For the text-containing cell, return its midpoint in [X, Y] coordinate format. 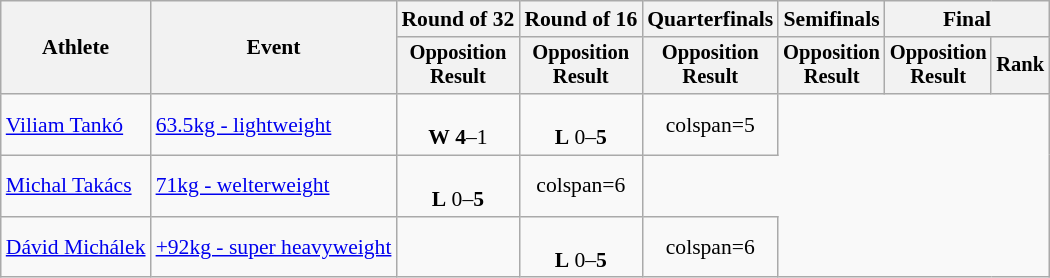
Quarterfinals [710, 19]
Michal Takács [76, 186]
Final [967, 19]
Dávid Michálek [76, 248]
Semifinals [832, 19]
+92kg - super heavyweight [274, 248]
Round of 16 [580, 19]
Rank [1020, 66]
63.5kg - lightweight [274, 124]
Viliam Tankó [76, 124]
Athlete [76, 48]
colspan=5 [710, 124]
Round of 32 [458, 19]
Event [274, 48]
W 4–1 [458, 124]
71kg - welterweight [274, 186]
